Return the [X, Y] coordinate for the center point of the cell that contains the specified text.  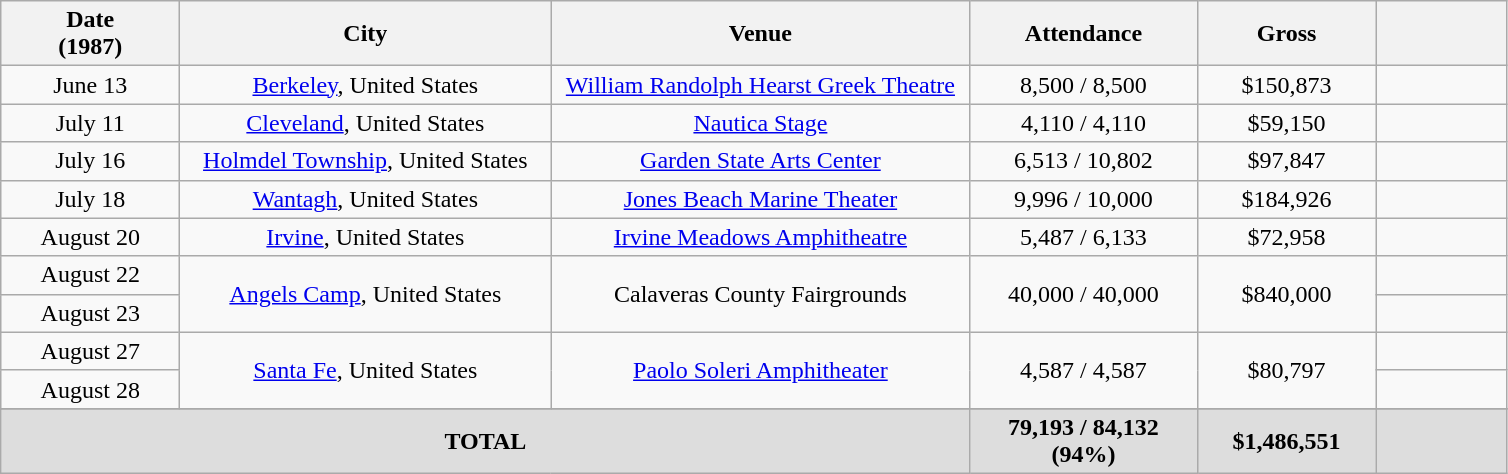
$97,847 [1286, 161]
July 16 [90, 161]
40,000 / 40,000 [1084, 294]
Date(1987) [90, 34]
TOTAL [486, 440]
Angels Camp, United States [366, 294]
Irvine, United States [366, 237]
August 22 [90, 275]
5,487 / 6,133 [1084, 237]
6,513 / 10,802 [1084, 161]
Gross [1286, 34]
Garden State Arts Center [760, 161]
August 23 [90, 313]
William Randolph Hearst Greek Theatre [760, 85]
9,996 / 10,000 [1084, 199]
July 18 [90, 199]
Wantagh, United States [366, 199]
$150,873 [1286, 85]
Calaveras County Fairgrounds [760, 294]
$840,000 [1286, 294]
$72,958 [1286, 237]
8,500 / 8,500 [1084, 85]
$80,797 [1286, 370]
$59,150 [1286, 123]
Santa Fe, United States [366, 370]
Irvine Meadows Amphitheatre [760, 237]
$184,926 [1286, 199]
Paolo Soleri Amphitheater [760, 370]
July 11 [90, 123]
City [366, 34]
$1,486,551 [1286, 440]
79,193 / 84,132 (94%) [1084, 440]
4,110 / 4,110 [1084, 123]
4,587 / 4,587 [1084, 370]
Attendance [1084, 34]
Holmdel Township, United States [366, 161]
Nautica Stage [760, 123]
Jones Beach Marine Theater [760, 199]
August 20 [90, 237]
August 27 [90, 351]
August 28 [90, 389]
Berkeley, United States [366, 85]
Cleveland, United States [366, 123]
Venue [760, 34]
June 13 [90, 85]
